Search for the cell housing the specified text and yield its (X, Y) center coordinate. 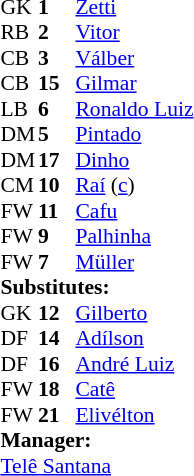
Ronaldo Luiz (134, 109)
5 (57, 135)
Adílson (134, 339)
9 (57, 237)
Müller (134, 262)
15 (57, 83)
7 (57, 262)
Elivélton (134, 415)
Catê (134, 389)
16 (57, 364)
LB (19, 109)
14 (57, 339)
Cafu (134, 211)
Gilberto (134, 313)
Substitutes: (96, 287)
2 (57, 33)
Vitor (134, 33)
18 (57, 389)
Gilmar (134, 83)
RB (19, 33)
CM (19, 185)
Pintado (134, 135)
11 (57, 211)
André Luiz (134, 364)
Raí (c) (134, 185)
6 (57, 109)
21 (57, 415)
GK (19, 313)
Palhinha (134, 237)
17 (57, 160)
3 (57, 58)
12 (57, 313)
Dinho (134, 160)
Válber (134, 58)
10 (57, 185)
Manager: (96, 441)
